Detect which cell encompasses the target text, then output its [x, y] center coordinate. 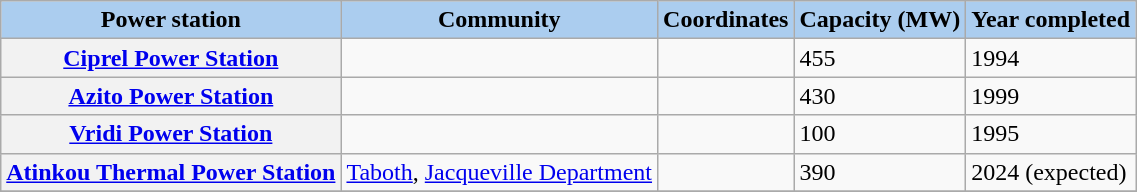
1994 [1051, 58]
390 [880, 172]
455 [880, 58]
Community [500, 20]
430 [880, 96]
Azito Power Station [171, 96]
100 [880, 134]
Year completed [1051, 20]
Coordinates [726, 20]
Atinkou Thermal Power Station [171, 172]
Vridi Power Station [171, 134]
2024 (expected) [1051, 172]
Ciprel Power Station [171, 58]
1995 [1051, 134]
Capacity (MW) [880, 20]
Taboth, Jacqueville Department [500, 172]
1999 [1051, 96]
Power station [171, 20]
